Identify which cell holds the provided text, then report its [X, Y] central coordinate. 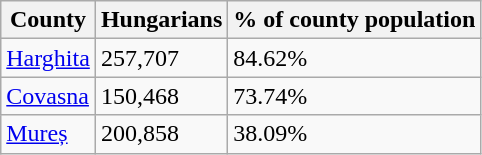
Harghita [48, 58]
Covasna [48, 96]
Hungarians [161, 20]
% of county population [354, 20]
150,468 [161, 96]
257,707 [161, 58]
73.74% [354, 96]
Mureș [48, 134]
38.09% [354, 134]
County [48, 20]
84.62% [354, 58]
200,858 [161, 134]
